Determine the [X, Y] coordinate at the center of the cell enclosing the given text.  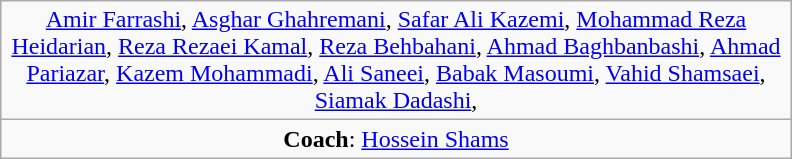
Coach: Hossein Shams [396, 139]
